Return (X, Y) of the center of cell containing provided text 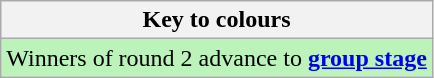
Key to colours (217, 20)
Winners of round 2 advance to group stage (217, 58)
